Return the (X, Y) coordinate for the center point of the cell that contains the specified text.  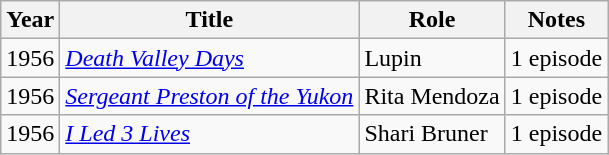
Rita Mendoza (432, 96)
Year (30, 20)
Death Valley Days (210, 58)
Role (432, 20)
Notes (556, 20)
Title (210, 20)
Shari Bruner (432, 134)
Sergeant Preston of the Yukon (210, 96)
Lupin (432, 58)
I Led 3 Lives (210, 134)
